For the text-containing cell, return its midpoint in [x, y] coordinate format. 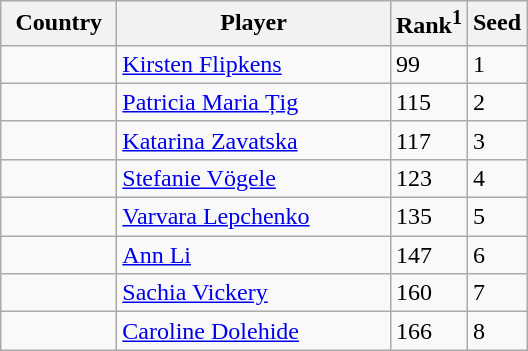
Sachia Vickery [254, 293]
117 [428, 140]
Kirsten Flipkens [254, 64]
147 [428, 255]
6 [496, 255]
7 [496, 293]
Katarina Zavatska [254, 140]
2 [496, 102]
Varvara Lepchenko [254, 217]
5 [496, 217]
123 [428, 178]
Ann Li [254, 255]
166 [428, 331]
8 [496, 331]
4 [496, 178]
Stefanie Vögele [254, 178]
135 [428, 217]
Seed [496, 24]
3 [496, 140]
Caroline Dolehide [254, 331]
Player [254, 24]
Country [59, 24]
Patricia Maria Țig [254, 102]
99 [428, 64]
160 [428, 293]
Rank1 [428, 24]
115 [428, 102]
1 [496, 64]
